Return [X, Y] of the center of cell containing provided text 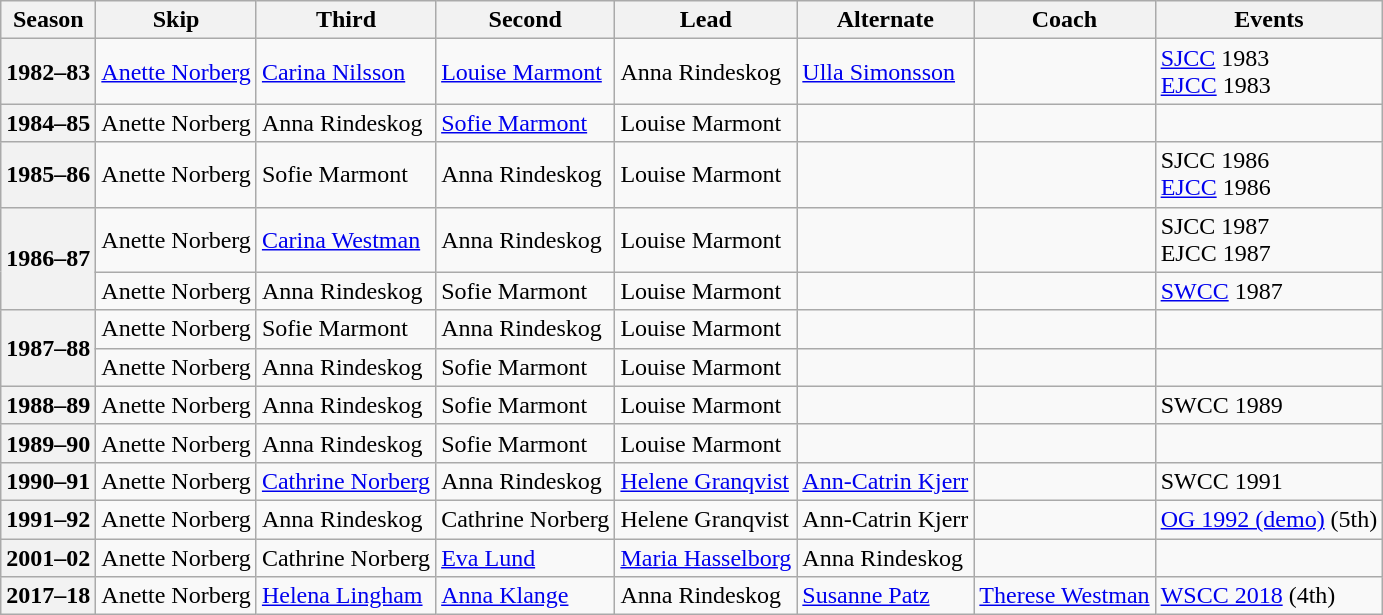
1989–90 [48, 443]
Second [526, 20]
Season [48, 20]
2001–02 [48, 557]
Alternate [886, 20]
WSCC 2018 (4th) [1269, 596]
1990–91 [48, 481]
SWCC 1987 [1269, 291]
1988–89 [48, 405]
1985–86 [48, 174]
1991–92 [48, 519]
SWCC 1991 [1269, 481]
Ulla Simonsson [886, 72]
Coach [1064, 20]
Helena Lingham [346, 596]
Anna Klange [526, 596]
SJCC 1987 EJCC 1987 [1269, 240]
1986–87 [48, 258]
1987–88 [48, 348]
Carina Westman [346, 240]
Carina Nilsson [346, 72]
1984–85 [48, 123]
SJCC 1983 EJCC 1983 [1269, 72]
Maria Hasselborg [706, 557]
Susanne Patz [886, 596]
Events [1269, 20]
OG 1992 (demo) (5th) [1269, 519]
Therese Westman [1064, 596]
SJCC 1986 EJCC 1986 [1269, 174]
2017–18 [48, 596]
Third [346, 20]
Skip [176, 20]
Lead [706, 20]
SWCC 1989 [1269, 405]
1982–83 [48, 72]
Eva Lund [526, 557]
